Detect which cell encompasses the target text, then output its [X, Y] center coordinate. 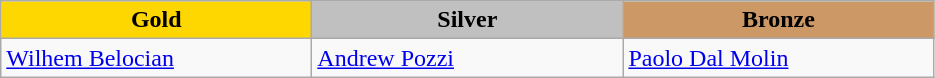
Wilhem Belocian [156, 58]
Silver [468, 20]
Andrew Pozzi [468, 58]
Paolo Dal Molin [778, 58]
Bronze [778, 20]
Gold [156, 20]
